For the text-containing cell, return its midpoint in (X, Y) coordinate format. 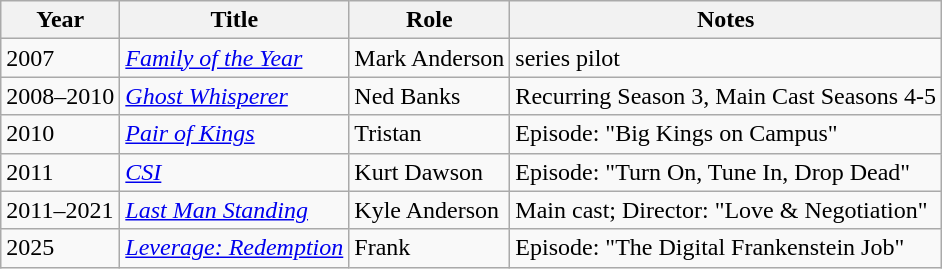
series pilot (726, 58)
Leverage: Redemption (234, 248)
Family of the Year (234, 58)
Kurt Dawson (430, 172)
Tristan (430, 134)
2025 (60, 248)
Episode: "Big Kings on Campus" (726, 134)
Role (430, 20)
Ned Banks (430, 96)
Pair of Kings (234, 134)
Notes (726, 20)
2008–2010 (60, 96)
CSI (234, 172)
2007 (60, 58)
Ghost Whisperer (234, 96)
2011 (60, 172)
Main cast; Director: "Love & Negotiation" (726, 210)
Title (234, 20)
Episode: "Turn On, Tune In, Drop Dead" (726, 172)
Year (60, 20)
2010 (60, 134)
Last Man Standing (234, 210)
2011–2021 (60, 210)
Frank (430, 248)
Recurring Season 3, Main Cast Seasons 4-5 (726, 96)
Kyle Anderson (430, 210)
Mark Anderson (430, 58)
Episode: "The Digital Frankenstein Job" (726, 248)
